Detect which cell encompasses the target text, then output its [X, Y] center coordinate. 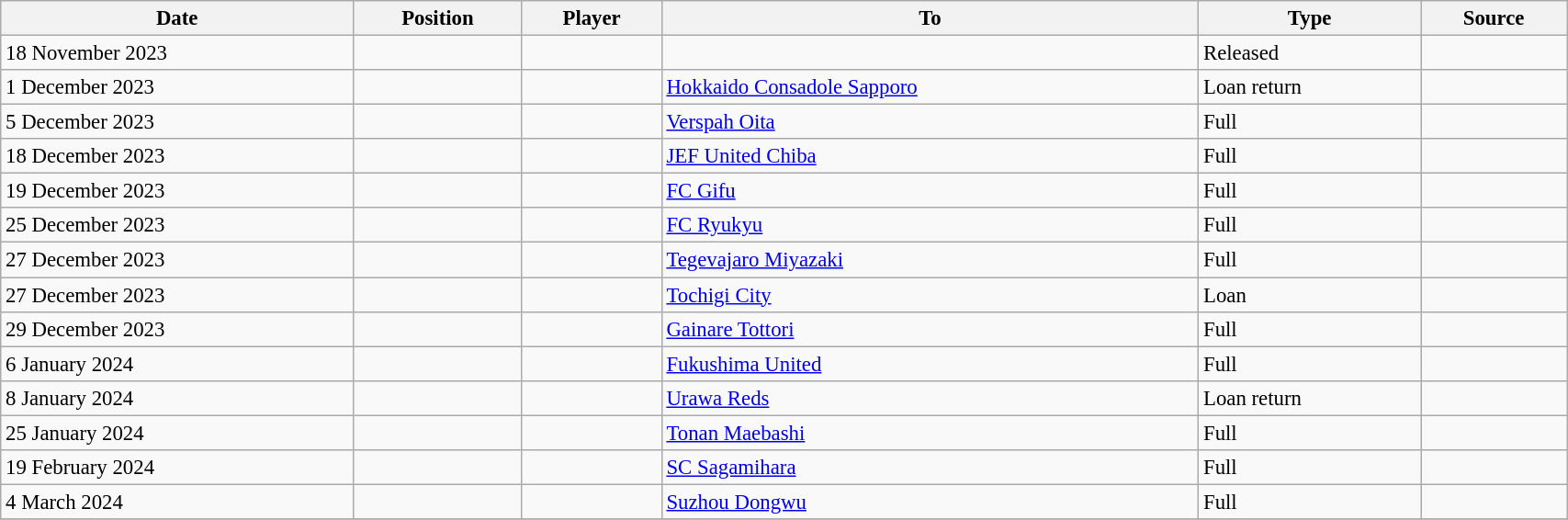
4 March 2024 [177, 502]
25 December 2023 [177, 225]
25 January 2024 [177, 433]
29 December 2023 [177, 329]
SC Sagamihara [930, 468]
To [930, 18]
19 February 2024 [177, 468]
18 December 2023 [177, 156]
Player [592, 18]
Date [177, 18]
8 January 2024 [177, 398]
1 December 2023 [177, 87]
Type [1310, 18]
FC Ryukyu [930, 225]
18 November 2023 [177, 53]
Urawa Reds [930, 398]
Gainare Tottori [930, 329]
Position [437, 18]
FC Gifu [930, 191]
Verspah Oita [930, 122]
6 January 2024 [177, 364]
Loan [1310, 295]
JEF United Chiba [930, 156]
Tonan Maebashi [930, 433]
Released [1310, 53]
Hokkaido Consadole Sapporo [930, 87]
Source [1494, 18]
Tochigi City [930, 295]
19 December 2023 [177, 191]
Fukushima United [930, 364]
5 December 2023 [177, 122]
Tegevajaro Miyazaki [930, 260]
Suzhou Dongwu [930, 502]
